Determine the (x, y) coordinate at the center of the cell enclosing the given text.  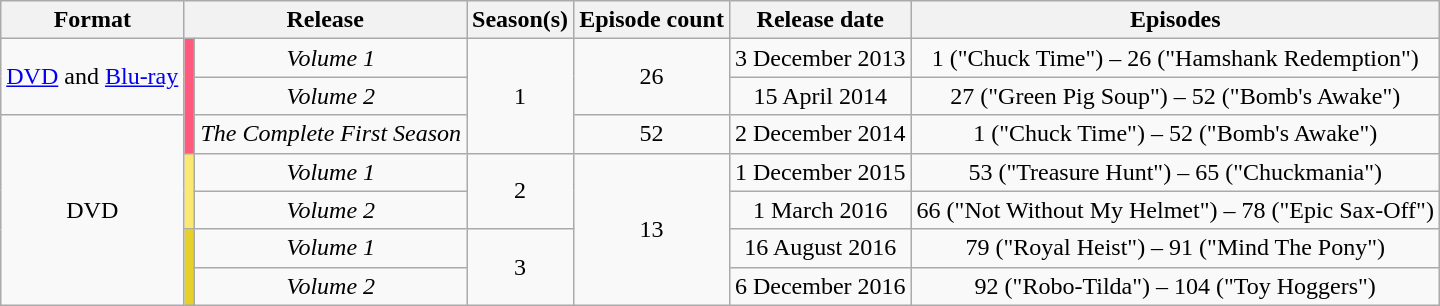
1 (520, 96)
DVD (92, 210)
26 (652, 77)
66 ("Not Without My Helmet") – 78 ("Epic Sax-Off") (1175, 210)
3 (520, 267)
92 ("Robo-Tilda") – 104 ("Toy Hoggers") (1175, 286)
27 ("Green Pig Soup") – 52 ("Bomb's Awake") (1175, 96)
1 March 2016 (820, 210)
3 December 2013 (820, 58)
1 ("Chuck Time") – 26 ("Hamshank Redemption") (1175, 58)
2 December 2014 (820, 134)
16 August 2016 (820, 248)
15 April 2014 (820, 96)
2 (520, 191)
Format (92, 20)
79 ("Royal Heist") – 91 ("Mind The Pony") (1175, 248)
DVD and Blu-ray (92, 77)
Season(s) (520, 20)
1 December 2015 (820, 172)
52 (652, 134)
1 ("Chuck Time") – 52 ("Bomb's Awake") (1175, 134)
The Complete First Season (331, 134)
6 December 2016 (820, 286)
Episode count (652, 20)
Release (326, 20)
13 (652, 229)
Episodes (1175, 20)
53 ("Treasure Hunt") – 65 ("Chuckmania") (1175, 172)
Release date (820, 20)
